Search for the cell housing the specified text and yield its (X, Y) center coordinate. 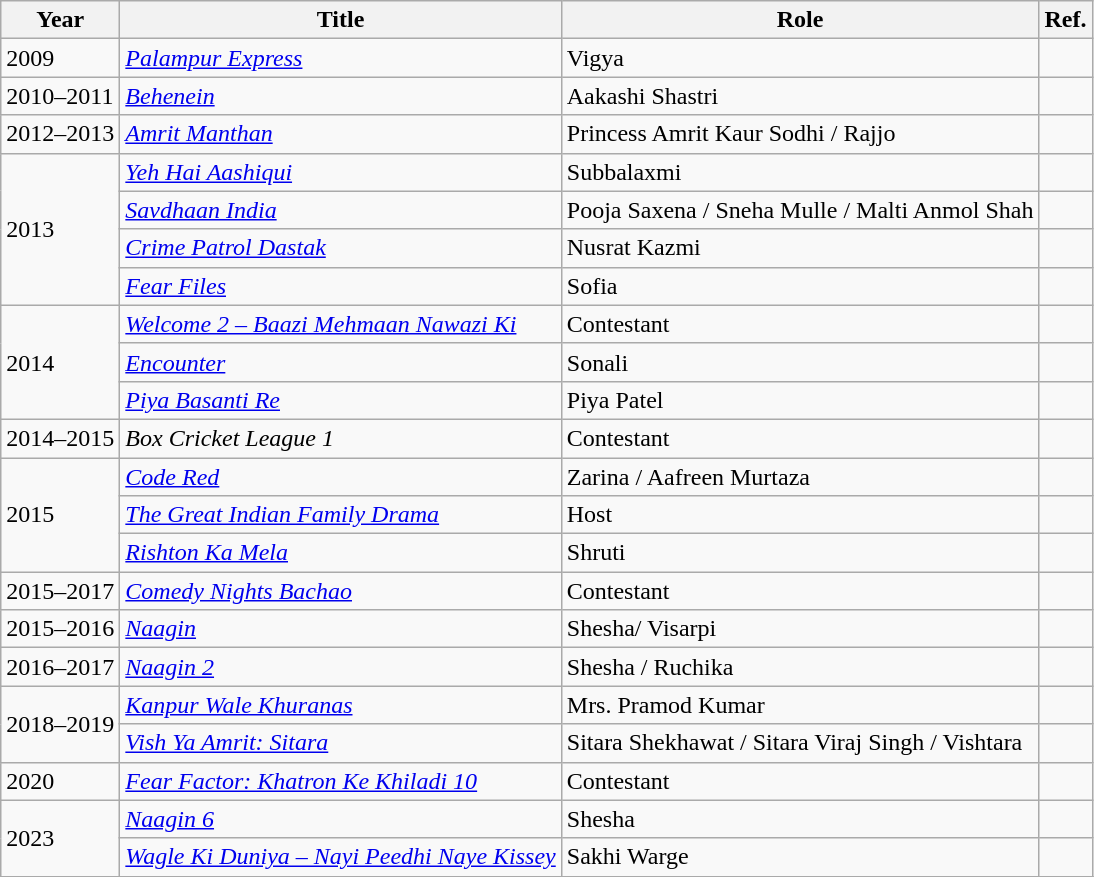
Encounter (340, 362)
2013 (60, 229)
Aakashi Shastri (800, 96)
Shesha / Ruchika (800, 667)
Year (60, 20)
2023 (60, 838)
Kanpur Wale Khuranas (340, 705)
2020 (60, 781)
Sitara Shekhawat / Sitara Viraj Singh / Vishtara (800, 743)
Box Cricket League 1 (340, 438)
Palampur Express (340, 58)
Role (800, 20)
Vigya (800, 58)
Shesha (800, 819)
Piya Basanti Re (340, 400)
Welcome 2 – Baazi Mehmaan Nawazi Ki (340, 324)
Rishton Ka Mela (340, 553)
Zarina / Aafreen Murtaza (800, 477)
Sakhi Warge (800, 857)
Savdhaan India (340, 210)
Naagin 6 (340, 819)
Crime Patrol Dastak (340, 248)
2015 (60, 515)
Behenein (340, 96)
2016–2017 (60, 667)
Wagle Ki Duniya – Nayi Peedhi Naye Kissey (340, 857)
Code Red (340, 477)
Pooja Saxena / Sneha Mulle / Malti Anmol Shah (800, 210)
Fear Factor: Khatron Ke Khiladi 10 (340, 781)
Ref. (1066, 20)
Piya Patel (800, 400)
Shesha/ Visarpi (800, 629)
Shruti (800, 553)
Sofia (800, 286)
Title (340, 20)
Naagin 2 (340, 667)
2015–2016 (60, 629)
Fear Files (340, 286)
Mrs. Pramod Kumar (800, 705)
Comedy Nights Bachao (340, 591)
2012–2013 (60, 134)
Princess Amrit Kaur Sodhi / Rajjo (800, 134)
Vish Ya Amrit: Sitara (340, 743)
2018–2019 (60, 724)
2009 (60, 58)
Sonali (800, 362)
2014 (60, 362)
2010–2011 (60, 96)
Subbalaxmi (800, 172)
2015–2017 (60, 591)
2014–2015 (60, 438)
The Great Indian Family Drama (340, 515)
Nusrat Kazmi (800, 248)
Naagin (340, 629)
Host (800, 515)
Yeh Hai Aashiqui (340, 172)
Amrit Manthan (340, 134)
